For the text-containing cell, return its midpoint in [X, Y] coordinate format. 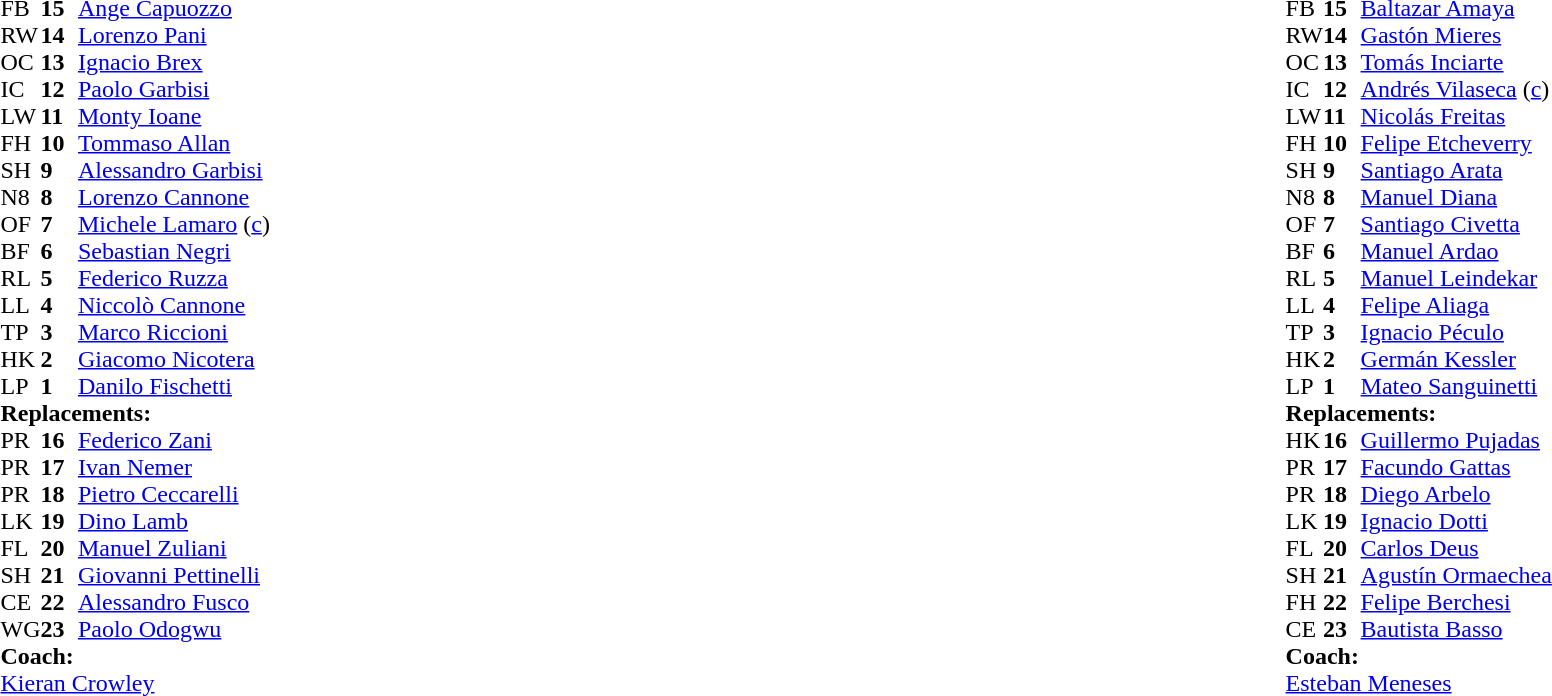
Germán Kessler [1456, 360]
Felipe Berchesi [1456, 602]
Felipe Etcheverry [1456, 144]
Ignacio Péculo [1456, 332]
Nicolás Freitas [1456, 116]
Lorenzo Cannone [174, 198]
Paolo Odogwu [174, 630]
Giacomo Nicotera [174, 360]
Sebastian Negri [174, 252]
Manuel Diana [1456, 198]
Santiago Arata [1456, 170]
Michele Lamaro (c) [174, 224]
Andrés Vilaseca (c) [1456, 90]
Ignacio Brex [174, 62]
Tommaso Allan [174, 144]
Diego Arbelo [1456, 494]
Carlos Deus [1456, 548]
Santiago Civetta [1456, 224]
Manuel Leindekar [1456, 278]
Alessandro Garbisi [174, 170]
Pietro Ceccarelli [174, 494]
Manuel Ardao [1456, 252]
Gastón Mieres [1456, 36]
Tomás Inciarte [1456, 62]
Manuel Zuliani [174, 548]
Facundo Gattas [1456, 468]
Giovanni Pettinelli [174, 576]
Dino Lamb [174, 522]
Lorenzo Pani [174, 36]
Niccolò Cannone [174, 306]
Federico Ruzza [174, 278]
Felipe Aliaga [1456, 306]
Mateo Sanguinetti [1456, 386]
Guillermo Pujadas [1456, 440]
Alessandro Fusco [174, 602]
Federico Zani [174, 440]
Bautista Basso [1456, 630]
Agustín Ormaechea [1456, 576]
Marco Riccioni [174, 332]
Danilo Fischetti [174, 386]
WG [20, 630]
Monty Ioane [174, 116]
Ivan Nemer [174, 468]
Ignacio Dotti [1456, 522]
Paolo Garbisi [174, 90]
